Search for the cell housing the specified text and yield its (X, Y) center coordinate. 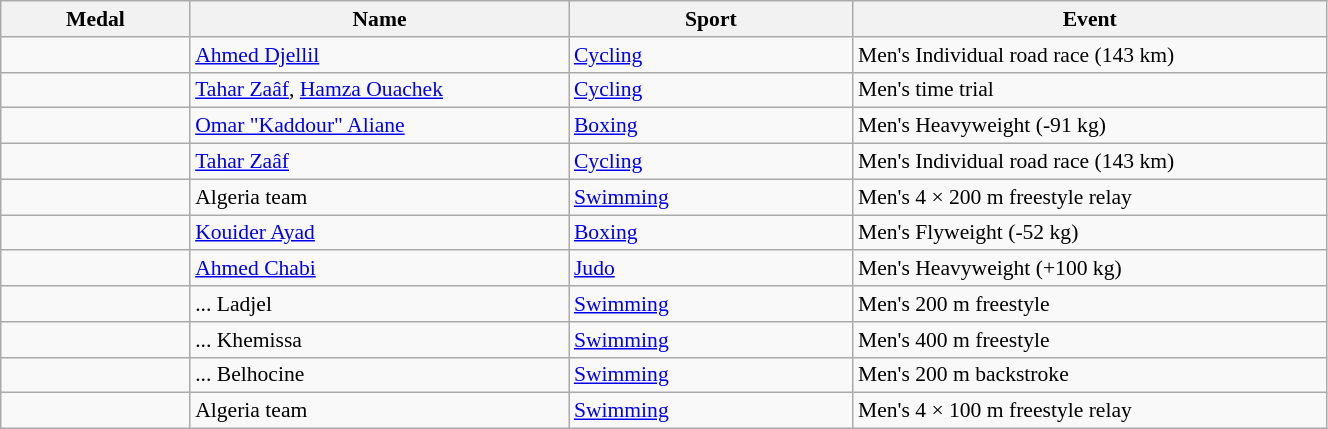
Sport (711, 19)
Medal (96, 19)
... Khemissa (380, 340)
Men's Flyweight (-52 kg) (1090, 233)
Men's 200 m freestyle (1090, 304)
Men's Heavyweight (+100 kg) (1090, 269)
Event (1090, 19)
Men's 200 m backstroke (1090, 375)
Men's time trial (1090, 90)
Kouider Ayad (380, 233)
Tahar Zaâf, Hamza Ouachek (380, 90)
Men's 4 × 100 m freestyle relay (1090, 411)
... Ladjel (380, 304)
Men's 4 × 200 m freestyle relay (1090, 197)
Omar "Kaddour" Aliane (380, 126)
Ahmed Chabi (380, 269)
... Belhocine (380, 375)
Name (380, 19)
Ahmed Djellil (380, 55)
Men's 400 m freestyle (1090, 340)
Men's Heavyweight (-91 kg) (1090, 126)
Judo (711, 269)
Tahar Zaâf (380, 162)
